Find where the given text appears and provide that cell's center as [x, y] coordinate. 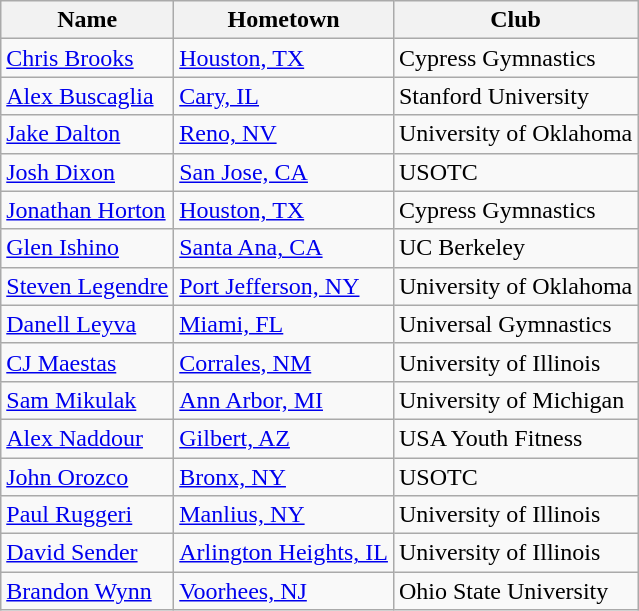
Brandon Wynn [88, 591]
Gilbert, AZ [284, 438]
Josh Dixon [88, 172]
Sam Mikulak [88, 400]
University of Michigan [515, 400]
USA Youth Fitness [515, 438]
Alex Buscaglia [88, 96]
Port Jefferson, NY [284, 286]
Ohio State University [515, 591]
Paul Ruggeri [88, 515]
Corrales, NM [284, 362]
Name [88, 20]
Jonathan Horton [88, 210]
Chris Brooks [88, 58]
Santa Ana, CA [284, 248]
Ann Arbor, MI [284, 400]
Arlington Heights, IL [284, 553]
San Jose, CA [284, 172]
Reno, NV [284, 134]
Jake Dalton [88, 134]
Bronx, NY [284, 477]
Miami, FL [284, 324]
Club [515, 20]
Universal Gymnastics [515, 324]
Cary, IL [284, 96]
Voorhees, NJ [284, 591]
Alex Naddour [88, 438]
Danell Leyva [88, 324]
CJ Maestas [88, 362]
John Orozco [88, 477]
David Sender [88, 553]
Steven Legendre [88, 286]
Stanford University [515, 96]
Glen Ishino [88, 248]
UC Berkeley [515, 248]
Manlius, NY [284, 515]
Hometown [284, 20]
